Scan for the cell matching the given text and deliver its (X, Y) coordinate at center. 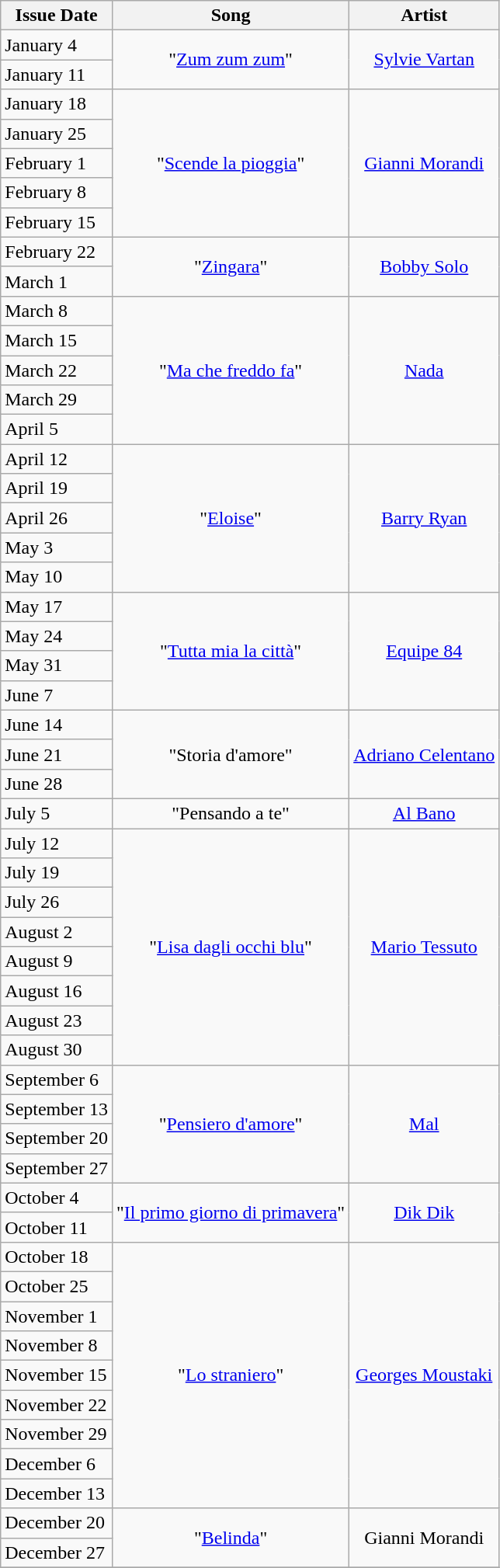
February 15 (57, 222)
September 6 (57, 1080)
"Lisa dagli occhi blu" (230, 946)
April 19 (57, 488)
May 3 (57, 548)
December 6 (57, 1464)
November 15 (57, 1375)
April 26 (57, 518)
October 18 (57, 1257)
"Pensiero d'amore" (230, 1124)
August 9 (57, 961)
Dik Dik (424, 1212)
August 2 (57, 932)
February 1 (57, 163)
December 27 (57, 1552)
October 25 (57, 1286)
September 27 (57, 1168)
Mario Tessuto (424, 946)
"Zum zum zum" (230, 60)
July 5 (57, 813)
September 13 (57, 1109)
February 22 (57, 252)
Adriano Celentano (424, 754)
August 23 (57, 1020)
June 28 (57, 784)
Sylvie Vartan (424, 60)
March 29 (57, 400)
March 1 (57, 281)
November 29 (57, 1434)
Georges Moustaki (424, 1375)
Nada (424, 370)
January 18 (57, 104)
August 30 (57, 1050)
October 4 (57, 1198)
"Lo straniero" (230, 1375)
Barry Ryan (424, 518)
"Storia d'amore" (230, 754)
January 11 (57, 75)
Al Bano (424, 813)
"Ma che freddo fa" (230, 370)
Artist (424, 16)
November 1 (57, 1316)
"Il primo giorno di primavera" (230, 1212)
June 7 (57, 695)
Equipe 84 (424, 651)
May 10 (57, 577)
"Zingara" (230, 266)
January 4 (57, 45)
June 21 (57, 754)
December 13 (57, 1493)
"Tutta mia la città" (230, 651)
Mal (424, 1124)
"Belinda" (230, 1538)
May 17 (57, 607)
"Eloise" (230, 518)
October 11 (57, 1227)
August 16 (57, 991)
July 12 (57, 843)
May 31 (57, 666)
December 20 (57, 1523)
"Pensando a te" (230, 813)
April 12 (57, 459)
July 19 (57, 873)
April 5 (57, 429)
September 20 (57, 1139)
June 14 (57, 725)
July 26 (57, 902)
March 8 (57, 311)
February 8 (57, 193)
May 24 (57, 636)
November 8 (57, 1346)
January 25 (57, 134)
March 22 (57, 370)
March 15 (57, 340)
"Scende la pioggia" (230, 163)
November 22 (57, 1405)
Song (230, 16)
Issue Date (57, 16)
Bobby Solo (424, 266)
